Pinpoint the cell where the given text exists, returning its [X, Y] midpoint coordinate. 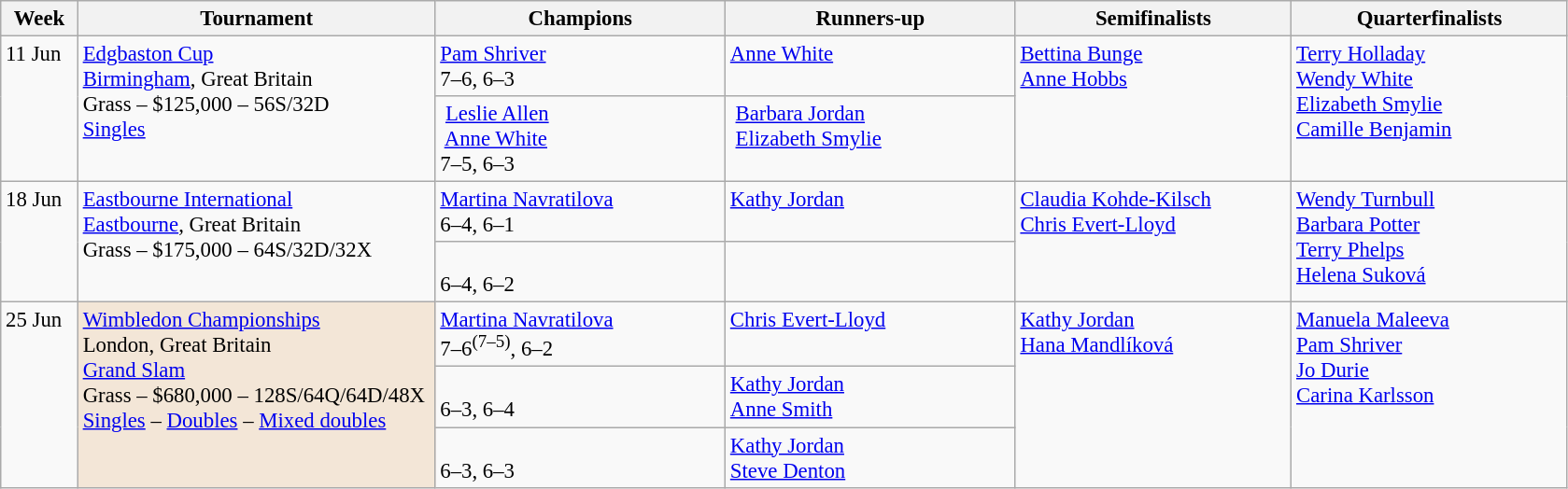
6–3, 6–4 [581, 398]
Chris Evert-Lloyd [870, 334]
Kathy Jordan Steve Denton [870, 457]
Edgbaston Cup Birmingham, Great BritainGrass – $125,000 – 56S/32D Singles [256, 109]
Kathy Jordan Hana Mandlíková [1153, 395]
Wimbledon Championships London, Great BritainGrand SlamGrass – $680,000 – 128S/64Q/64D/48X Singles – Doubles – Mixed doubles [256, 395]
25 Jun [39, 395]
Anne White [870, 67]
Terry Holladay Wendy White Elizabeth Smylie Camille Benjamin [1430, 109]
Wendy Turnbull Barbara Potter Terry Phelps Helena Suková [1430, 243]
Martina Navratilova6–4, 6–1 [581, 213]
Tournament [256, 19]
Semifinalists [1153, 19]
6–4, 6–2 [581, 272]
Champions [581, 19]
6–3, 6–3 [581, 457]
Kathy Jordan Anne Smith [870, 398]
Leslie Allen Anne White7–5, 6–3 [581, 139]
11 Jun [39, 109]
Martina Navratilova 7–6(7–5), 6–2 [581, 334]
18 Jun [39, 243]
Bettina Bunge Anne Hobbs [1153, 109]
Claudia Kohde-Kilsch Chris Evert-Lloyd [1153, 243]
Kathy Jordan [870, 213]
Runners-up [870, 19]
Quarterfinalists [1430, 19]
Manuela Maleeva Pam Shriver Jo Durie Carina Karlsson [1430, 395]
Pam Shriver7–6, 6–3 [581, 67]
Week [39, 19]
Eastbourne International Eastbourne, Great BritainGrass – $175,000 – 64S/32D/32X [256, 243]
Barbara Jordan Elizabeth Smylie [870, 139]
